Pinpoint the cell where the given text exists, returning its [x, y] midpoint coordinate. 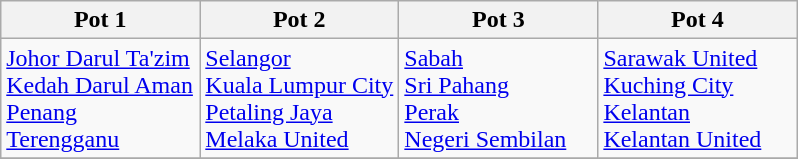
Pot 3 [498, 20]
Pot 2 [300, 20]
Johor Darul Ta'zimKedah Darul AmanPenangTerengganu [100, 98]
SelangorKuala Lumpur CityPetaling JayaMelaka United [300, 98]
Sarawak UnitedKuching CityKelantanKelantan United [698, 98]
SabahSri PahangPerakNegeri Sembilan [498, 98]
Pot 4 [698, 20]
Pot 1 [100, 20]
